Identify which cell holds the provided text, then report its [X, Y] central coordinate. 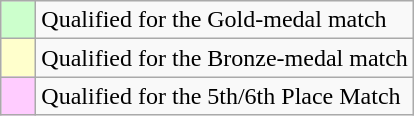
Qualified for the Gold-medal match [225, 20]
Qualified for the Bronze-medal match [225, 58]
Qualified for the 5th/6th Place Match [225, 96]
